Output the (X, Y) coordinate of the center of the cell containing the given text.  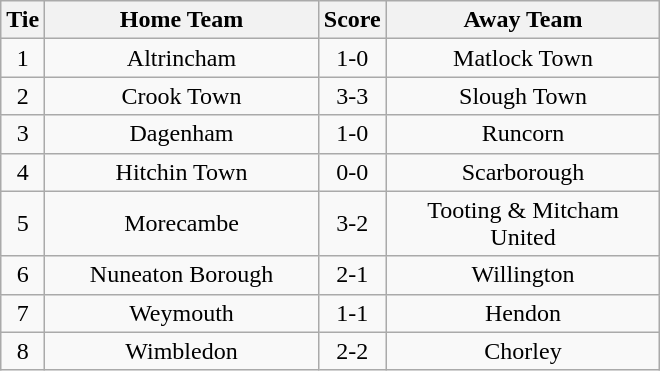
Chorley (523, 351)
Wimbledon (182, 351)
Willington (523, 275)
Tie (23, 20)
Hendon (523, 313)
Hitchin Town (182, 172)
3-2 (352, 224)
4 (23, 172)
Slough Town (523, 96)
3 (23, 134)
Altrincham (182, 58)
1 (23, 58)
Matlock Town (523, 58)
2-2 (352, 351)
Away Team (523, 20)
2 (23, 96)
5 (23, 224)
7 (23, 313)
0-0 (352, 172)
Morecambe (182, 224)
2-1 (352, 275)
Nuneaton Borough (182, 275)
Runcorn (523, 134)
Crook Town (182, 96)
1-1 (352, 313)
8 (23, 351)
Weymouth (182, 313)
Dagenham (182, 134)
Tooting & Mitcham United (523, 224)
Scarborough (523, 172)
6 (23, 275)
Score (352, 20)
Home Team (182, 20)
3-3 (352, 96)
